Return (X, Y) of the center of cell containing provided text 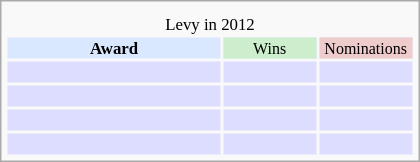
Wins (270, 48)
Nominations (366, 48)
Award (114, 48)
Levy in 2012 (210, 24)
